Capture the cell that displays the provided text and extract its [x, y] central coordinate. 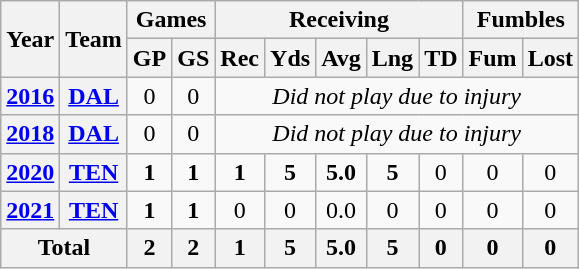
2021 [30, 210]
Year [30, 39]
2020 [30, 172]
Receiving [339, 20]
Lng [392, 58]
Team [94, 39]
Games [170, 20]
2018 [30, 134]
GP [149, 58]
0.0 [342, 210]
Fum [492, 58]
Total [64, 248]
TD [441, 58]
GS [194, 58]
Rec [240, 58]
Yds [290, 58]
Lost [550, 58]
2016 [30, 96]
Fumbles [520, 20]
Avg [342, 58]
